Search for the cell housing the specified text and yield its (X, Y) center coordinate. 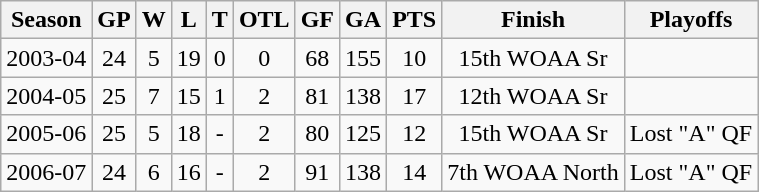
1 (220, 96)
GA (364, 20)
7th WOAA North (534, 172)
2004-05 (46, 96)
7 (154, 96)
18 (188, 134)
2003-04 (46, 58)
15 (188, 96)
14 (414, 172)
91 (317, 172)
125 (364, 134)
OTL (264, 20)
Finish (534, 20)
17 (414, 96)
155 (364, 58)
81 (317, 96)
80 (317, 134)
PTS (414, 20)
W (154, 20)
68 (317, 58)
GF (317, 20)
12 (414, 134)
10 (414, 58)
16 (188, 172)
2006-07 (46, 172)
19 (188, 58)
Playoffs (690, 20)
2005-06 (46, 134)
6 (154, 172)
GP (114, 20)
L (188, 20)
T (220, 20)
Season (46, 20)
12th WOAA Sr (534, 96)
